Detect which cell encompasses the target text, then output its (X, Y) center coordinate. 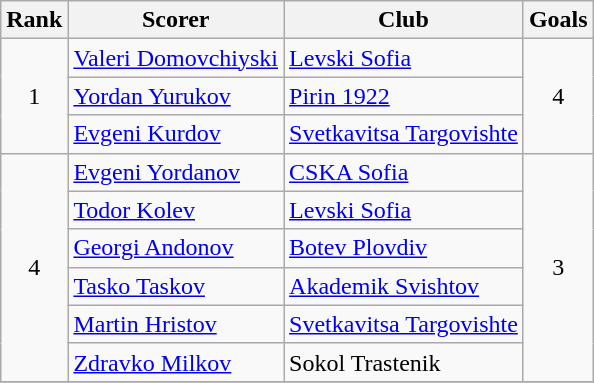
Georgi Andonov (176, 248)
Akademik Svishtov (404, 286)
Club (404, 20)
Valeri Domovchiyski (176, 58)
Sokol Trastenik (404, 362)
Scorer (176, 20)
Rank (34, 20)
Botev Plovdiv (404, 248)
Pirin 1922 (404, 96)
Tasko Taskov (176, 286)
Evgeni Yordanov (176, 172)
Goals (558, 20)
Zdravko Milkov (176, 362)
CSKA Sofia (404, 172)
Todor Kolev (176, 210)
Evgeni Kurdov (176, 134)
Yordan Yurukov (176, 96)
Martin Hristov (176, 324)
3 (558, 267)
1 (34, 96)
